Provide the (x, y) coordinate of the cell's center where the given text is located.  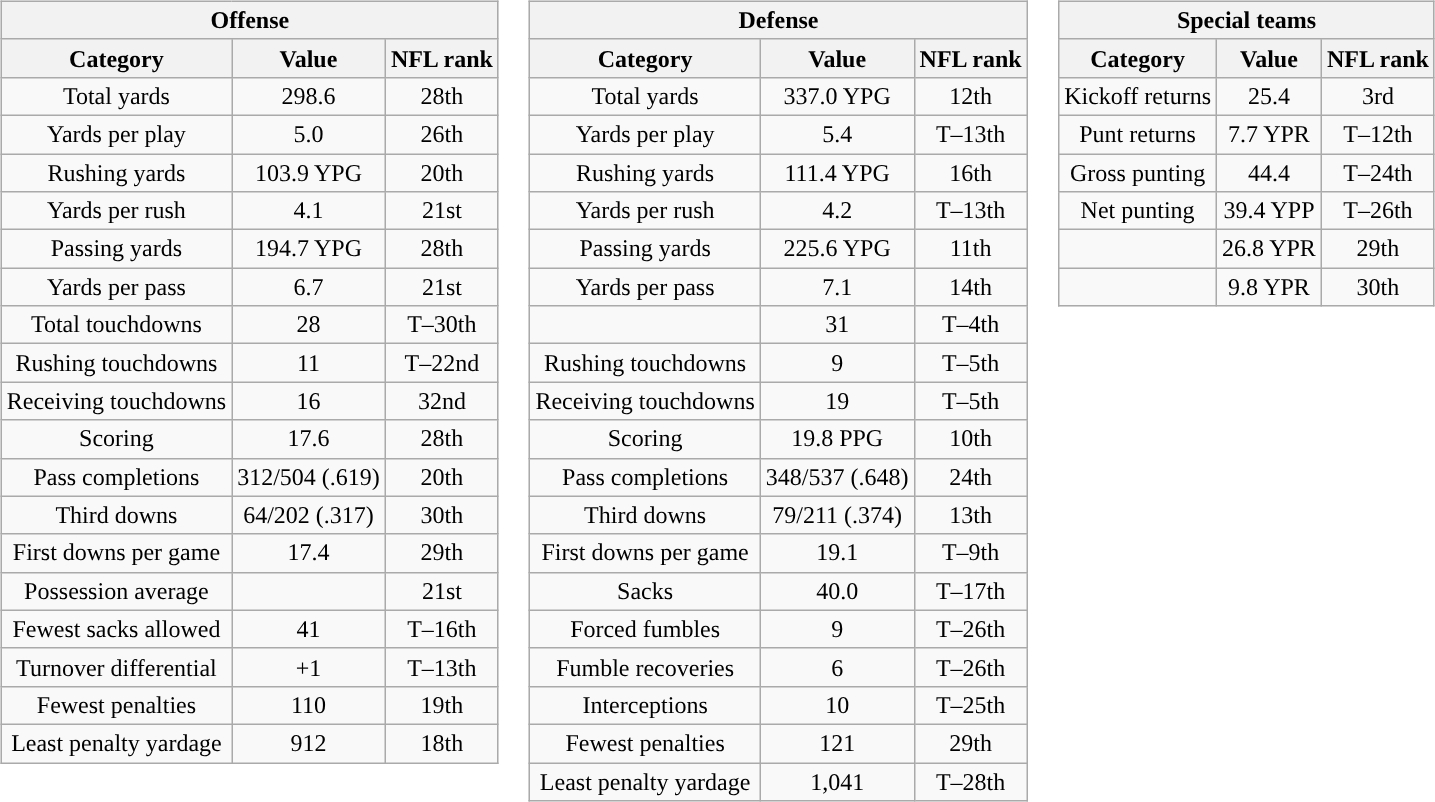
19.1 (837, 553)
13th (970, 515)
+1 (309, 667)
T–30th (442, 325)
26.8 YPR (1270, 249)
Offense (250, 20)
19.8 PPG (837, 439)
18th (442, 743)
Fumble recoveries (645, 667)
17.4 (309, 553)
Interceptions (645, 705)
110 (309, 705)
348/537 (.648) (837, 477)
24th (970, 477)
T–22nd (442, 363)
32nd (442, 401)
31 (837, 325)
39.4 YPP (1270, 211)
17.6 (309, 439)
11 (309, 363)
11th (970, 249)
111.4 YPG (837, 173)
T–16th (442, 629)
T–4th (970, 325)
Turnover differential (116, 667)
103.9 YPG (309, 173)
194.7 YPG (309, 249)
337.0 YPG (837, 96)
9.8 YPR (1270, 287)
19 (837, 401)
5.4 (837, 134)
7.7 YPR (1270, 134)
312/504 (.619) (309, 477)
Defense (778, 20)
T–9th (970, 553)
6.7 (309, 287)
26th (442, 134)
225.6 YPG (837, 249)
12th (970, 96)
10 (837, 705)
Gross punting (1138, 173)
4.2 (837, 211)
10th (970, 439)
4.1 (309, 211)
T–28th (970, 781)
64/202 (.317) (309, 515)
Possession average (116, 591)
Special teams (1247, 20)
7.1 (837, 287)
16th (970, 173)
1,041 (837, 781)
25.4 (1270, 96)
14th (970, 287)
Net punting (1138, 211)
Punt returns (1138, 134)
44.4 (1270, 173)
41 (309, 629)
Total touchdowns (116, 325)
19th (442, 705)
28 (309, 325)
40.0 (837, 591)
5.0 (309, 134)
912 (309, 743)
T–24th (1378, 173)
T–12th (1378, 134)
Fewest sacks allowed (116, 629)
T–25th (970, 705)
T–17th (970, 591)
Kickoff returns (1138, 96)
16 (309, 401)
121 (837, 743)
3rd (1378, 96)
298.6 (309, 96)
Sacks (645, 591)
79/211 (.374) (837, 515)
Forced fumbles (645, 629)
6 (837, 667)
